Provide the (X, Y) coordinate of the cell's center where the given text is located.  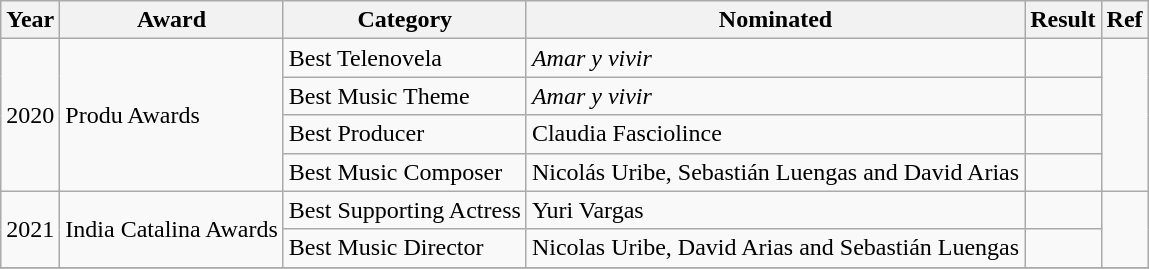
Result (1063, 20)
Nicolás Uribe, Sebastián Luengas and David Arias (775, 172)
Category (404, 20)
Best Music Composer (404, 172)
Best Music Theme (404, 96)
Best Producer (404, 134)
India Catalina Awards (172, 229)
Nicolas Uribe, David Arias and Sebastián Luengas (775, 248)
Best Telenovela (404, 58)
Best Supporting Actress (404, 210)
Produ Awards (172, 115)
Year (30, 20)
Best Music Director (404, 248)
Ref (1124, 20)
Yuri Vargas (775, 210)
Award (172, 20)
Claudia Fasciolince (775, 134)
Nominated (775, 20)
2021 (30, 229)
2020 (30, 115)
